Search for the cell housing the specified text and yield its [X, Y] center coordinate. 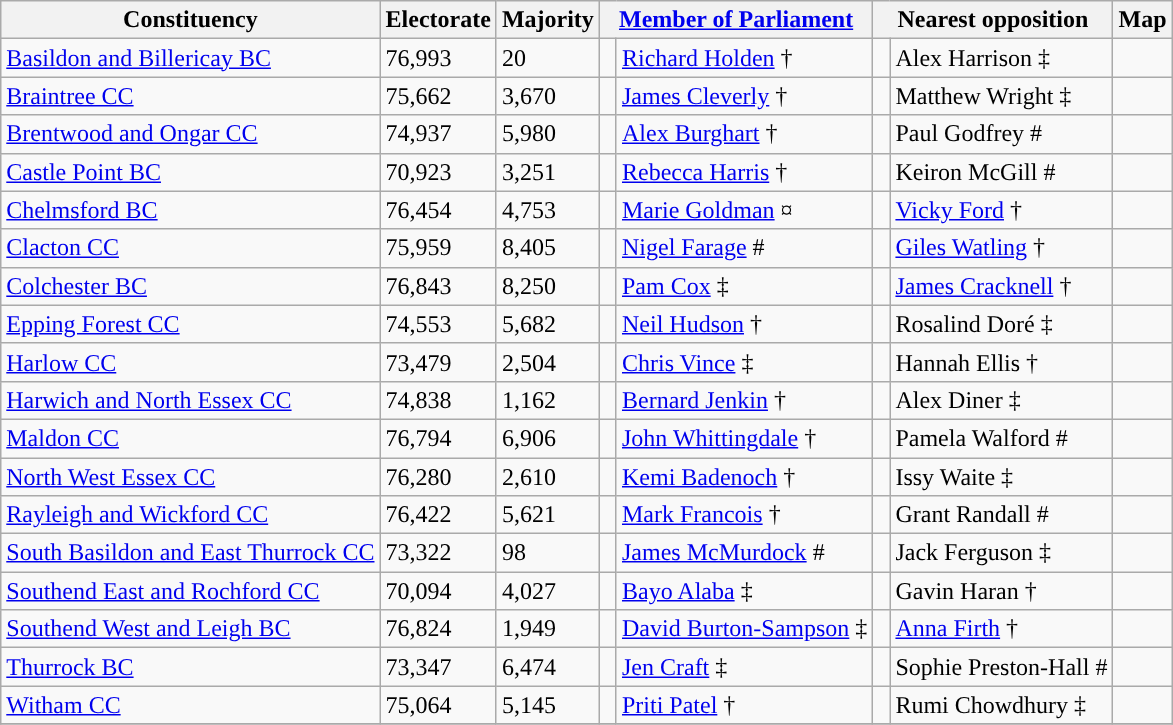
Neil Hudson † [744, 324]
James McMurdock # [744, 553]
6,474 [548, 667]
Mark Francois † [744, 515]
8,405 [548, 248]
Bayo Alaba ‡ [744, 591]
Thurrock BC [190, 667]
John Whittingdale † [744, 438]
Alex Diner ‡ [1002, 400]
75,662 [438, 96]
76,280 [438, 477]
98 [548, 553]
74,937 [438, 134]
Rayleigh and Wickford CC [190, 515]
Map [1142, 20]
Giles Watling † [1002, 248]
Grant Randall # [1002, 515]
2,610 [548, 477]
Rumi Chowdhury ‡ [1002, 705]
Alex Burghart † [744, 134]
Issy Waite ‡ [1002, 477]
5,682 [548, 324]
James Cleverly † [744, 96]
Epping Forest CC [190, 324]
4,027 [548, 591]
75,959 [438, 248]
Anna Firth † [1002, 629]
Hannah Ellis † [1002, 362]
8,250 [548, 286]
Southend West and Leigh BC [190, 629]
5,980 [548, 134]
3,670 [548, 96]
Richard Holden † [744, 58]
75,064 [438, 705]
Marie Goldman ¤ [744, 210]
70,923 [438, 172]
Gavin Haran † [1002, 591]
Constituency [190, 20]
73,479 [438, 362]
Nearest opposition [993, 20]
1,949 [548, 629]
Rebecca Harris † [744, 172]
3,251 [548, 172]
1,162 [548, 400]
74,838 [438, 400]
5,621 [548, 515]
Electorate [438, 20]
70,094 [438, 591]
Kemi Badenoch † [744, 477]
73,347 [438, 667]
Keiron McGill # [1002, 172]
Witham CC [190, 705]
76,843 [438, 286]
6,906 [548, 438]
Paul Godfrey # [1002, 134]
Pam Cox ‡ [744, 286]
James Cracknell † [1002, 286]
North West Essex CC [190, 477]
76,454 [438, 210]
Harlow CC [190, 362]
Maldon CC [190, 438]
76,824 [438, 629]
2,504 [548, 362]
76,794 [438, 438]
Jen Craft ‡ [744, 667]
Harwich and North Essex CC [190, 400]
Alex Harrison ‡ [1002, 58]
Member of Parliament [736, 20]
73,322 [438, 553]
Southend East and Rochford CC [190, 591]
74,553 [438, 324]
Nigel Farage # [744, 248]
David Burton-Sampson ‡ [744, 629]
5,145 [548, 705]
Brentwood and Ongar CC [190, 134]
Matthew Wright ‡ [1002, 96]
4,753 [548, 210]
Majority [548, 20]
Clacton CC [190, 248]
Priti Patel † [744, 705]
Basildon and Billericay BC [190, 58]
Sophie Preston-Hall # [1002, 667]
Braintree CC [190, 96]
Bernard Jenkin † [744, 400]
Rosalind Doré ‡ [1002, 324]
Chelmsford BC [190, 210]
Vicky Ford † [1002, 210]
Jack Ferguson ‡ [1002, 553]
76,422 [438, 515]
South Basildon and East Thurrock CC [190, 553]
Pamela Walford # [1002, 438]
Castle Point BC [190, 172]
76,993 [438, 58]
Chris Vince ‡ [744, 362]
20 [548, 58]
Colchester BC [190, 286]
